Pinpoint the cell where the given text exists, returning its (X, Y) midpoint coordinate. 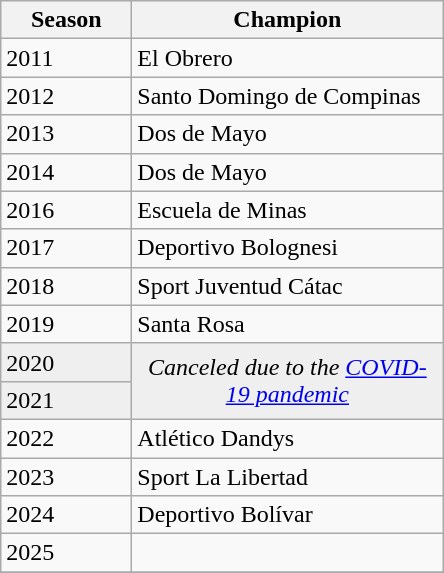
2011 (66, 58)
Sport Juventud Cátac (288, 286)
2019 (66, 324)
2022 (66, 438)
2021 (66, 400)
El Obrero (288, 58)
Champion (288, 20)
Deportivo Bolognesi (288, 248)
2016 (66, 210)
Deportivo Bolívar (288, 515)
2012 (66, 96)
Canceled due to the COVID-19 pandemic (288, 381)
2014 (66, 172)
2020 (66, 362)
Season (66, 20)
2023 (66, 477)
Santa Rosa (288, 324)
2013 (66, 134)
Escuela de Minas (288, 210)
Santo Domingo de Compinas (288, 96)
2018 (66, 286)
Atlético Dandys (288, 438)
2025 (66, 553)
Sport La Libertad (288, 477)
2017 (66, 248)
2024 (66, 515)
